Extract the (x, y) coordinate from the center of the cell holding the provided text.  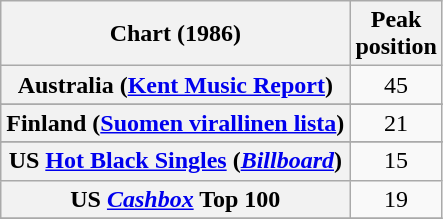
Australia (Kent Music Report) (176, 85)
US Hot Black Singles (Billboard) (176, 161)
21 (396, 123)
US Cashbox Top 100 (176, 199)
45 (396, 85)
19 (396, 199)
Chart (1986) (176, 34)
Peak position (396, 34)
15 (396, 161)
Finland (Suomen virallinen lista) (176, 123)
